Capture the cell that displays the provided text and extract its (x, y) central coordinate. 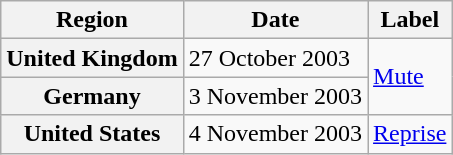
Germany (92, 96)
United Kingdom (92, 58)
Mute (410, 77)
Region (92, 20)
27 October 2003 (275, 58)
United States (92, 134)
3 November 2003 (275, 96)
4 November 2003 (275, 134)
Label (410, 20)
Reprise (410, 134)
Date (275, 20)
